For the text-containing cell, return its midpoint in [X, Y] coordinate format. 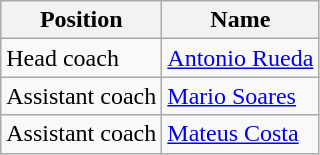
Mario Soares [240, 96]
Antonio Rueda [240, 58]
Mateus Costa [240, 134]
Head coach [82, 58]
Position [82, 20]
Name [240, 20]
